Provide the [x, y] coordinate of the cell's center where the given text is located.  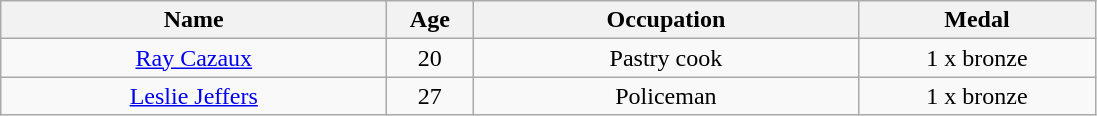
Leslie Jeffers [194, 96]
27 [430, 96]
Medal [977, 20]
20 [430, 58]
Name [194, 20]
Age [430, 20]
Ray Cazaux [194, 58]
Occupation [666, 20]
Pastry cook [666, 58]
Policeman [666, 96]
